Locate the cell with the specified text and output its (X, Y) center coordinate. 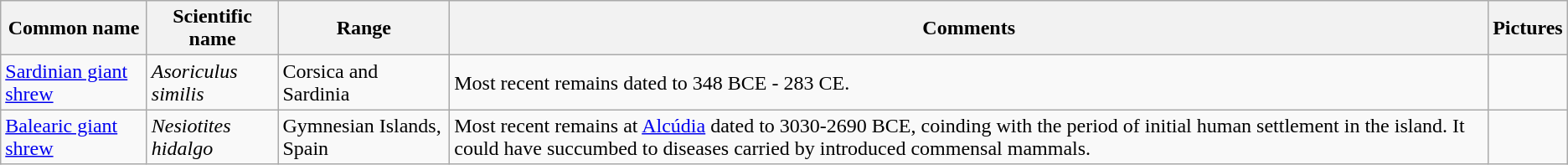
Balearic giant shrew (74, 137)
Gymnesian Islands, Spain (364, 137)
Range (364, 28)
Pictures (1528, 28)
Corsica and Sardinia (364, 82)
Sardinian giant shrew (74, 82)
Asoriculus similis (213, 82)
Nesiotites hidalgo (213, 137)
Most recent remains dated to 348 BCE - 283 CE. (969, 82)
Scientific name (213, 28)
Comments (969, 28)
Common name (74, 28)
